Scan for the cell matching the given text and deliver its [x, y] coordinate at center. 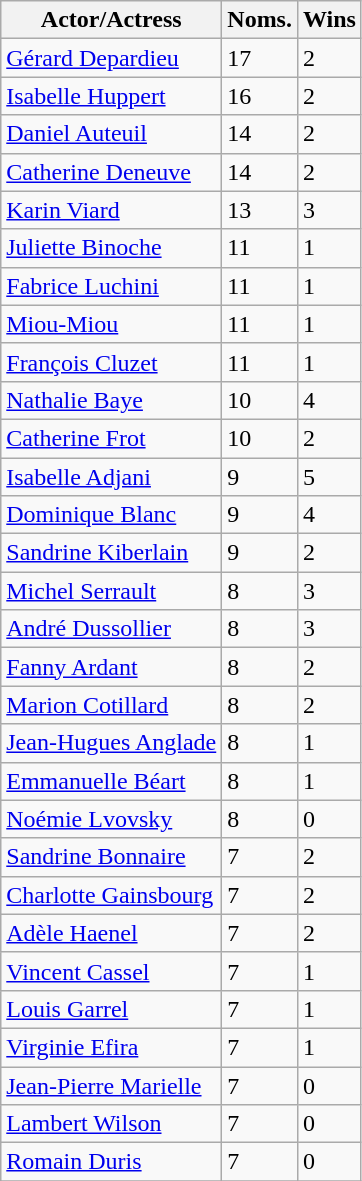
André Dussollier [112, 629]
Sandrine Bonnaire [112, 857]
17 [260, 58]
16 [260, 96]
Catherine Frot [112, 438]
Michel Serrault [112, 591]
Catherine Deneuve [112, 172]
Sandrine Kiberlain [112, 553]
13 [260, 210]
Actor/Actress [112, 20]
François Cluzet [112, 362]
Dominique Blanc [112, 515]
Fabrice Luchini [112, 286]
Karin Viard [112, 210]
5 [329, 477]
Adèle Haenel [112, 933]
Marion Cotillard [112, 705]
Noémie Lvovsky [112, 819]
Isabelle Huppert [112, 96]
Daniel Auteuil [112, 134]
Romain Duris [112, 1162]
Gérard Depardieu [112, 58]
Charlotte Gainsbourg [112, 895]
Jean-Pierre Marielle [112, 1085]
Isabelle Adjani [112, 477]
Louis Garrel [112, 1009]
Wins [329, 20]
Miou-Miou [112, 324]
Virginie Efira [112, 1047]
Lambert Wilson [112, 1124]
Noms. [260, 20]
Emmanuelle Béart [112, 781]
Nathalie Baye [112, 400]
Fanny Ardant [112, 667]
Jean-Hugues Anglade [112, 743]
Vincent Cassel [112, 971]
Juliette Binoche [112, 248]
